Search for the cell housing the specified text and yield its (X, Y) center coordinate. 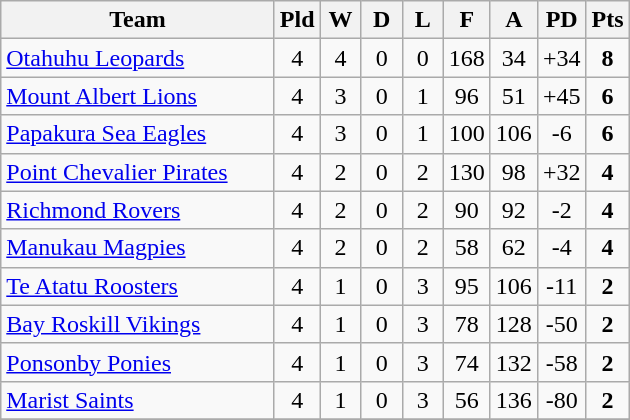
34 (514, 58)
Pts (608, 20)
Mount Albert Lions (138, 96)
90 (466, 210)
Pld (297, 20)
A (514, 20)
-2 (562, 210)
100 (466, 134)
132 (514, 362)
8 (608, 58)
92 (514, 210)
-58 (562, 362)
74 (466, 362)
-11 (562, 286)
Otahuhu Leopards (138, 58)
+32 (562, 172)
-50 (562, 324)
136 (514, 400)
-4 (562, 248)
58 (466, 248)
W (340, 20)
Bay Roskill Vikings (138, 324)
78 (466, 324)
D (382, 20)
L (422, 20)
-80 (562, 400)
56 (466, 400)
Team (138, 20)
168 (466, 58)
Papakura Sea Eagles (138, 134)
62 (514, 248)
Marist Saints (138, 400)
Manukau Magpies (138, 248)
Point Chevalier Pirates (138, 172)
F (466, 20)
96 (466, 96)
98 (514, 172)
+34 (562, 58)
130 (466, 172)
PD (562, 20)
95 (466, 286)
Ponsonby Ponies (138, 362)
51 (514, 96)
Richmond Rovers (138, 210)
Te Atatu Roosters (138, 286)
+45 (562, 96)
-6 (562, 134)
128 (514, 324)
